Locate the cell with the specified text and output its [x, y] center coordinate. 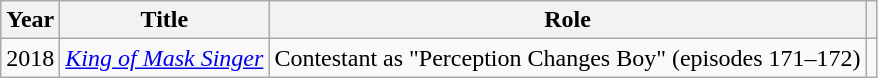
2018 [30, 58]
King of Mask Singer [164, 58]
Title [164, 20]
Year [30, 20]
Contestant as "Perception Changes Boy" (episodes 171–172) [568, 58]
Role [568, 20]
